Output the (x, y) coordinate of the center of the cell containing the given text.  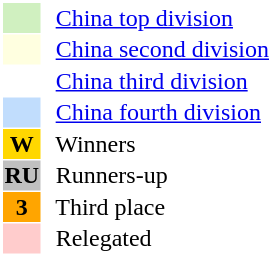
Relegated (156, 239)
3 (22, 207)
China third division (156, 81)
RU (22, 175)
W (22, 144)
China fourth division (156, 113)
China second division (156, 49)
Runners-up (156, 175)
Third place (156, 207)
Winners (156, 144)
China top division (156, 18)
